Find where the given text appears and provide that cell's center as [X, Y] coordinate. 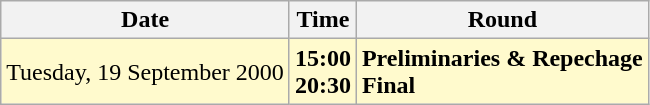
15:0020:30 [322, 72]
Date [146, 20]
Time [322, 20]
Preliminaries & RepechageFinal [502, 72]
Round [502, 20]
Tuesday, 19 September 2000 [146, 72]
